Search for the cell housing the specified text and yield its (X, Y) center coordinate. 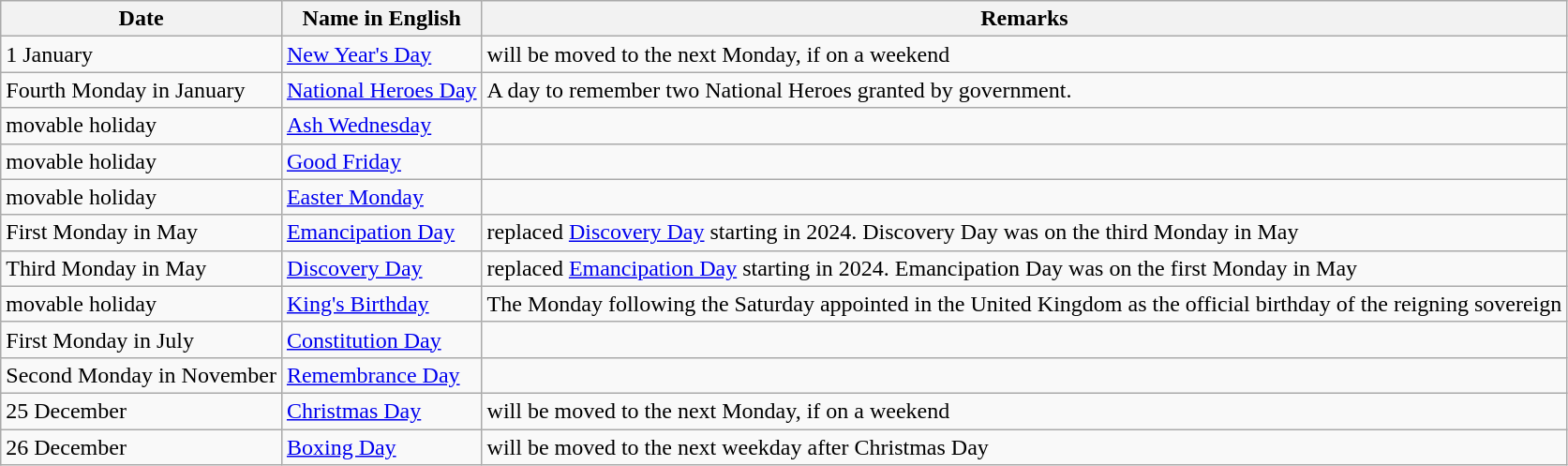
will be moved to the next weekday after Christmas Day (1024, 447)
Date (142, 19)
First Monday in May (142, 233)
Remembrance Day (381, 375)
replaced Emancipation Day starting in 2024. Emancipation Day was on the first Monday in May (1024, 268)
Third Monday in May (142, 268)
Remarks (1024, 19)
Fourth Monday in January (142, 90)
26 December (142, 447)
Name in English (381, 19)
King's Birthday (381, 304)
Boxing Day (381, 447)
New Year's Day (381, 54)
Constitution Day (381, 339)
Easter Monday (381, 197)
The Monday following the Saturday appointed in the United Kingdom as the official birthday of the reigning sovereign (1024, 304)
First Monday in July (142, 339)
Discovery Day (381, 268)
replaced Discovery Day starting in 2024. Discovery Day was on the third Monday in May (1024, 233)
Christmas Day (381, 411)
A day to remember two National Heroes granted by government. (1024, 90)
Good Friday (381, 161)
25 December (142, 411)
Emancipation Day (381, 233)
National Heroes Day (381, 90)
Ash Wednesday (381, 126)
1 January (142, 54)
Second Monday in November (142, 375)
